Identify which cell holds the provided text, then report its [X, Y] central coordinate. 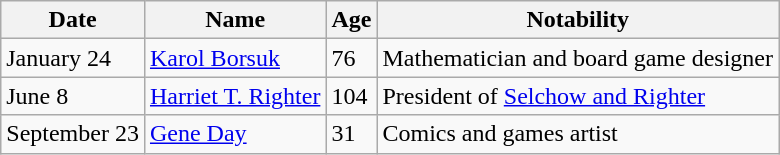
Name [234, 20]
Harriet T. Righter [234, 96]
President of Selchow and Righter [578, 96]
Karol Borsuk [234, 58]
Notability [578, 20]
104 [352, 96]
Date [73, 20]
January 24 [73, 58]
September 23 [73, 134]
Age [352, 20]
76 [352, 58]
31 [352, 134]
Gene Day [234, 134]
Comics and games artist [578, 134]
Mathematician and board game designer [578, 58]
June 8 [73, 96]
